Capture the cell that displays the provided text and extract its [x, y] central coordinate. 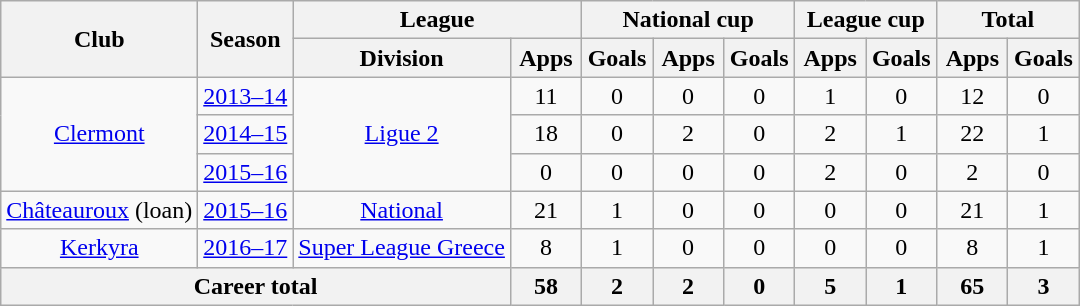
National [402, 210]
65 [972, 286]
Kerkyra [100, 248]
11 [546, 96]
Total [1008, 20]
League cup [866, 20]
Division [402, 58]
2016–17 [246, 248]
National cup [688, 20]
3 [1044, 286]
Ligue 2 [402, 134]
Season [246, 39]
2013–14 [246, 96]
22 [972, 134]
58 [546, 286]
Châteauroux (loan) [100, 210]
Super League Greece [402, 248]
Club [100, 39]
5 [830, 286]
18 [546, 134]
12 [972, 96]
Career total [256, 286]
League [438, 20]
Clermont [100, 134]
2014–15 [246, 134]
